Identify which cell holds the provided text, then report its [x, y] central coordinate. 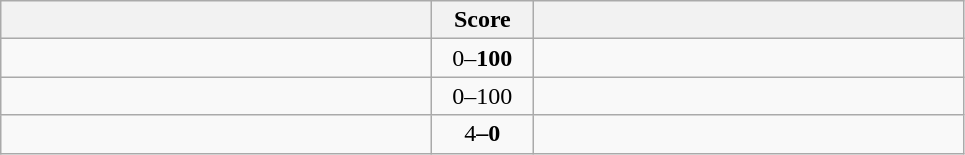
Score [482, 20]
4–0 [482, 134]
